Output the [X, Y] coordinate of the center of the cell containing the given text.  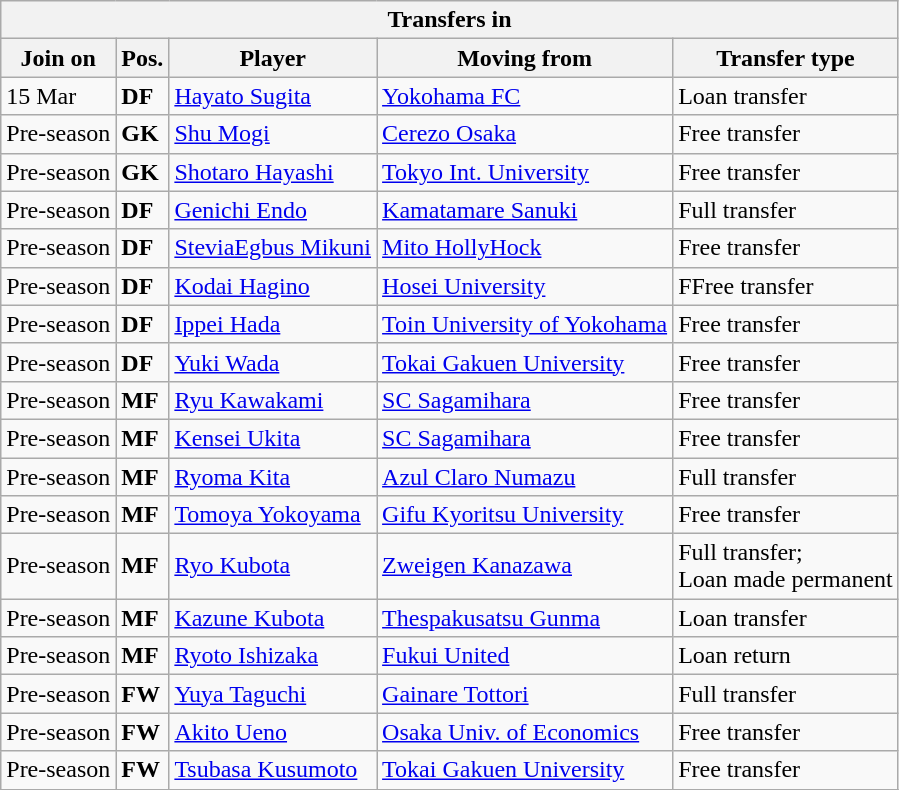
FFree transfer [786, 286]
Osaka Univ. of Economics [525, 732]
Kensei Ukita [273, 438]
Azul Claro Numazu [525, 477]
Toin University of Yokohama [525, 324]
Kamatamare Sanuki [525, 210]
15 Mar [58, 96]
Gifu Kyoritsu University [525, 515]
Full transfer; Loan made permanent [786, 566]
Thespakusatsu Gunma [525, 618]
Tokyo Int. University [525, 172]
Loan return [786, 656]
Fukui United [525, 656]
Ryu Kawakami [273, 400]
Tomoya Yokoyama [273, 515]
Yuya Taguchi [273, 694]
Join on [58, 58]
Akito Ueno [273, 732]
Yuki Wada [273, 362]
Moving from [525, 58]
Hayato Sugita [273, 96]
Ryoma Kita [273, 477]
Zweigen Kanazawa [525, 566]
Tsubasa Kusumoto [273, 770]
SteviaEgbus Mikuni [273, 248]
Shotaro Hayashi [273, 172]
Ryo Kubota [273, 566]
Ryoto Ishizaka [273, 656]
Pos. [142, 58]
Mito HollyHock [525, 248]
Genichi Endo [273, 210]
Transfers in [450, 20]
Kodai Hagino [273, 286]
Yokohama FC [525, 96]
Cerezo Osaka [525, 134]
Shu Mogi [273, 134]
Gainare Tottori [525, 694]
Kazune Kubota [273, 618]
Transfer type [786, 58]
Hosei University [525, 286]
Player [273, 58]
Ippei Hada [273, 324]
